Scan for the cell matching the given text and deliver its [x, y] coordinate at center. 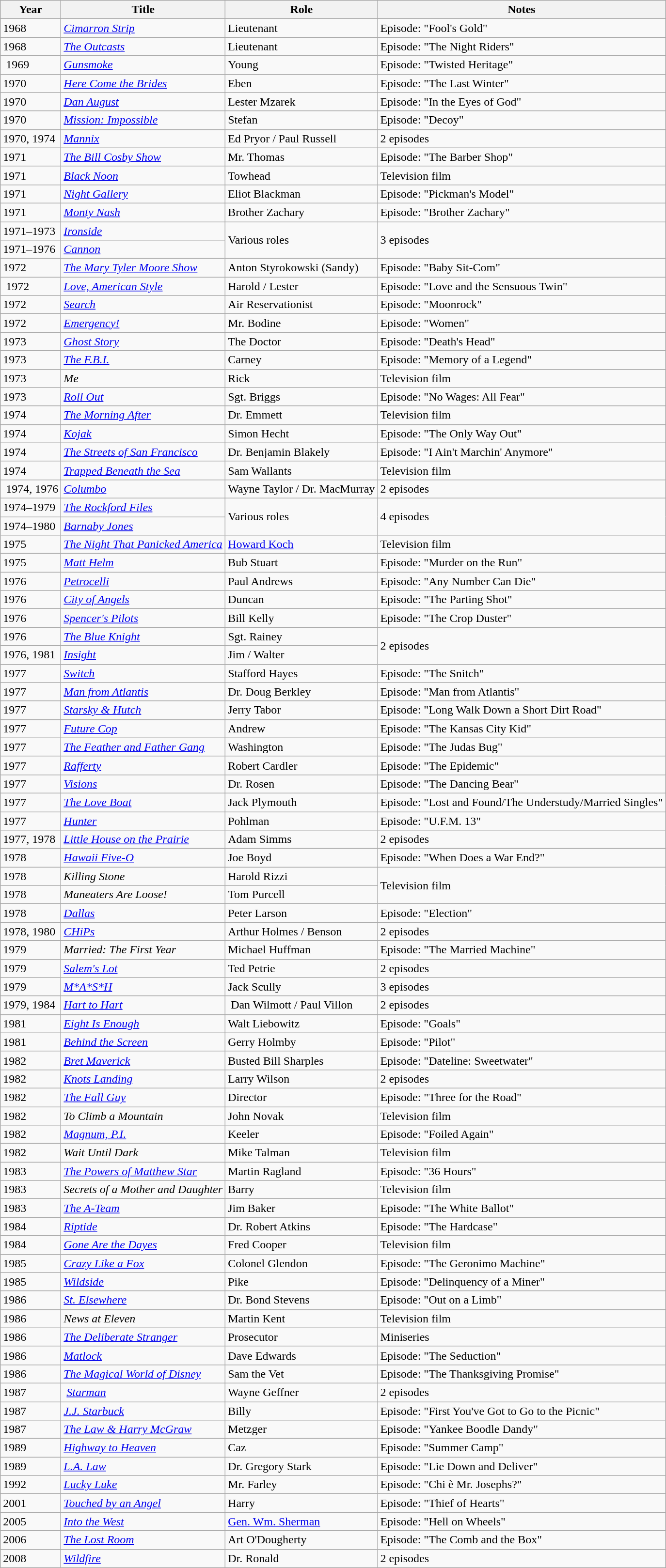
Episode: "Twisted Heritage" [522, 65]
Episode: "In the Eyes of God" [522, 102]
Arthur Holmes / Benson [301, 931]
Mr. Farley [301, 1485]
1974–1980 [31, 526]
Busted Bill Sharples [301, 1060]
Bub Stuart [301, 563]
Episode: "The Night Riders" [522, 47]
Gunsmoke [143, 65]
Highway to Heaven [143, 1448]
Episode: "Delinquency of a Miner" [522, 1282]
Matlock [143, 1355]
Duncan [301, 600]
Carney [301, 360]
Mannix [143, 139]
Starman [143, 1392]
Gerry Holmby [301, 1042]
The Streets of San Francisco [143, 452]
Episode: "I Ain't Marchin' Anymore" [522, 452]
The Blue Knight [143, 637]
Fred Cooper [301, 1245]
Lester Mzarek [301, 102]
The Morning After [143, 415]
Stefan [301, 120]
Ghost Story [143, 342]
Robert Cardler [301, 765]
Wildside [143, 1282]
Anton Styrokowski (Sandy) [301, 268]
Episode: "Yankee Boodle Dandy" [522, 1429]
Keeler [301, 1134]
Eight Is Enough [143, 1024]
Martin Ragland [301, 1171]
Jack Scully [301, 987]
Dr. Emmett [301, 415]
Towhead [301, 175]
1970, 1974 [31, 139]
Episode: "The Crop Duster" [522, 618]
Episode: "The Comb and the Box" [522, 1540]
Visions [143, 784]
Young [301, 65]
To Climb a Mountain [143, 1116]
Switch [143, 673]
The Fall Guy [143, 1097]
John Novak [301, 1116]
M*A*S*H [143, 987]
Episode: "The Hardcase" [522, 1226]
Magnum, P.I. [143, 1134]
Lucky Luke [143, 1485]
Behind the Screen [143, 1042]
Matt Helm [143, 563]
Eliot Blackman [301, 194]
Andrew [301, 729]
News at Eleven [143, 1319]
Me [143, 378]
The Deliberate Stranger [143, 1337]
Jim Baker [301, 1208]
Art O'Dougherty [301, 1540]
Episode: "The Last Winter" [522, 83]
Adam Simms [301, 839]
Episode: "Baby Sit-Com" [522, 268]
Kojak [143, 434]
Episode: "Out on a Limb" [522, 1300]
The Night That Panicked America [143, 544]
Monty Nash [143, 212]
Harold / Lester [301, 286]
The A-Team [143, 1208]
Ed Pryor / Paul Russell [301, 139]
Episode: "The Dancing Bear" [522, 784]
Role [301, 10]
1969 [31, 65]
Black Noon [143, 175]
Riptide [143, 1226]
1974–1979 [31, 507]
Bill Kelly [301, 618]
Barnaby Jones [143, 526]
Sam Wallants [301, 470]
Into the West [143, 1521]
The Mary Tyler Moore Show [143, 268]
Episode: "Chi è Mr. Josephs?" [522, 1485]
Rick [301, 378]
The F.B.I. [143, 360]
Secrets of a Mother and Daughter [143, 1190]
CHiPs [143, 931]
Billy [301, 1411]
Episode: "Brother Zachary" [522, 212]
Episode: "U.F.M. 13" [522, 821]
City of Angels [143, 600]
Jack Plymouth [301, 802]
Episode: "Fool's Gold" [522, 28]
Little House on the Prairie [143, 839]
Bret Maverick [143, 1060]
Knots Landing [143, 1079]
Simon Hecht [301, 434]
Sgt. Briggs [301, 397]
Dr. Ronald [301, 1558]
Larry Wilson [301, 1079]
Walt Liebowitz [301, 1024]
Episode: "Women" [522, 323]
Brother Zachary [301, 212]
Future Cop [143, 729]
The Love Boat [143, 802]
Metzger [301, 1429]
Episode: "The White Ballot" [522, 1208]
1978, 1980 [31, 931]
Cimarron Strip [143, 28]
Episode: "The Seduction" [522, 1355]
Wildfire [143, 1558]
The Powers of Matthew Star [143, 1171]
Episode: "The Only Way Out" [522, 434]
St. Elsewhere [143, 1300]
Jerry Tabor [301, 710]
The Outcasts [143, 47]
Episode: "Murder on the Run" [522, 563]
Episode: "When Does a War End?" [522, 858]
Episode: "The Snitch" [522, 673]
Episode: "Moonrock" [522, 305]
Search [143, 305]
Stafford Hayes [301, 673]
Dallas [143, 913]
Harold Rizzi [301, 876]
Episode: "Long Walk Down a Short Dirt Road" [522, 710]
Married: The First Year [143, 950]
Episode: "Hell on Wheels" [522, 1521]
Eben [301, 83]
The Doctor [301, 342]
Starsky & Hutch [143, 710]
The Bill Cosby Show [143, 157]
Paul Andrews [301, 581]
Pohlman [301, 821]
Peter Larson [301, 913]
Touched by an Angel [143, 1503]
Mr. Bodine [301, 323]
Petrocelli [143, 581]
The Feather and Father Gang [143, 747]
Wait Until Dark [143, 1153]
Cannon [143, 249]
L.A. Law [143, 1466]
Gen. Wm. Sherman [301, 1521]
Sam the Vet [301, 1374]
Washington [301, 747]
Episode: "The Judas Bug" [522, 747]
Ted Petrie [301, 968]
Episode: "Dateline: Sweetwater" [522, 1060]
Salem's Lot [143, 968]
The Law & Harry McGraw [143, 1429]
Emergency! [143, 323]
Colonel Glendon [301, 1263]
Joe Boyd [301, 858]
Episode: "Election" [522, 913]
Episode: "First You've Got to Go to the Picnic" [522, 1411]
Sgt. Rainey [301, 637]
Trapped Beneath the Sea [143, 470]
Episode: "Summer Camp" [522, 1448]
Dr. Bond Stevens [301, 1300]
Gone Are the Dayes [143, 1245]
1971–1976 [31, 249]
Title [143, 10]
The Lost Room [143, 1540]
Episode: "The Thanksgiving Promise" [522, 1374]
Episode: "Foiled Again" [522, 1134]
Dr. Benjamin Blakely [301, 452]
4 episodes [522, 516]
Caz [301, 1448]
Insight [143, 655]
Episode: "Lie Down and Deliver" [522, 1466]
Episode: "Decoy" [522, 120]
Rafferty [143, 765]
2005 [31, 1521]
Episode: "Goals" [522, 1024]
Dave Edwards [301, 1355]
Michael Huffman [301, 950]
Martin Kent [301, 1319]
1977, 1978 [31, 839]
Air Reservationist [301, 305]
Howard Koch [301, 544]
Dr. Gregory Stark [301, 1466]
Pike [301, 1282]
Episode: "Any Number Can Die" [522, 581]
1974, 1976 [31, 489]
Wayne Geffner [301, 1392]
Year [31, 10]
1976, 1981 [31, 655]
2001 [31, 1503]
Episode: "The Kansas City Kid" [522, 729]
Crazy Like a Fox [143, 1263]
Episode: "Death's Head" [522, 342]
The Magical World of Disney [143, 1374]
Director [301, 1097]
1971–1973 [31, 231]
Love, American Style [143, 286]
Dr. Rosen [301, 784]
1979, 1984 [31, 1005]
Episode: "No Wages: All Fear" [522, 397]
Barry [301, 1190]
Episode: "36 Hours" [522, 1171]
1992 [31, 1485]
J.J. Starbuck [143, 1411]
Roll Out [143, 397]
Episode: "Pilot" [522, 1042]
Episode: "Man from Atlantis" [522, 692]
Prosecutor [301, 1337]
Episode: "The Geronimo Machine" [522, 1263]
Ironside [143, 231]
Mission: Impossible [143, 120]
Mr. Thomas [301, 157]
Episode: "The Parting Shot" [522, 600]
Night Gallery [143, 194]
Mike Talman [301, 1153]
Episode: "Three for the Road" [522, 1097]
Episode: "Lost and Found/The Understudy/Married Singles" [522, 802]
Episode: "Thief of Hearts" [522, 1503]
Killing Stone [143, 876]
Hawaii Five-O [143, 858]
Hart to Hart [143, 1005]
Dr. Robert Atkins [301, 1226]
Episode: "The Epidemic" [522, 765]
Tom Purcell [301, 895]
Dr. Doug Berkley [301, 692]
Here Come the Brides [143, 83]
Spencer's Pilots [143, 618]
Dan August [143, 102]
Episode: "Love and the Sensuous Twin" [522, 286]
Wayne Taylor / Dr. MacMurray [301, 489]
Episode: "The Barber Shop" [522, 157]
Miniseries [522, 1337]
Episode: "Memory of a Legend" [522, 360]
The Rockford Files [143, 507]
Episode: "Pickman's Model" [522, 194]
Hunter [143, 821]
Man from Atlantis [143, 692]
Jim / Walter [301, 655]
Dan Wilmott / Paul Villon [301, 1005]
Harry [301, 1503]
Columbo [143, 489]
2006 [31, 1540]
Maneaters Are Loose! [143, 895]
2008 [31, 1558]
Episode: "The Married Machine" [522, 950]
Notes [522, 10]
